Find where the given text appears and provide that cell's center as [X, Y] coordinate. 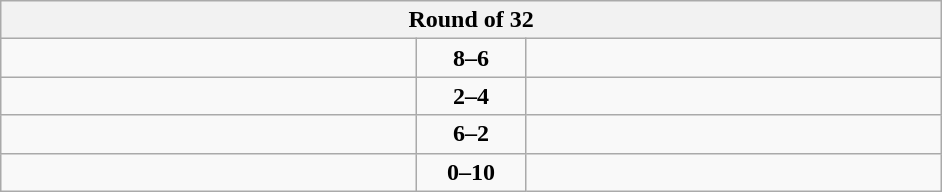
6–2 [472, 134]
0–10 [472, 172]
Round of 32 [472, 20]
8–6 [472, 58]
2–4 [472, 96]
